Provide the [x, y] coordinate of the cell's center where the given text is located.  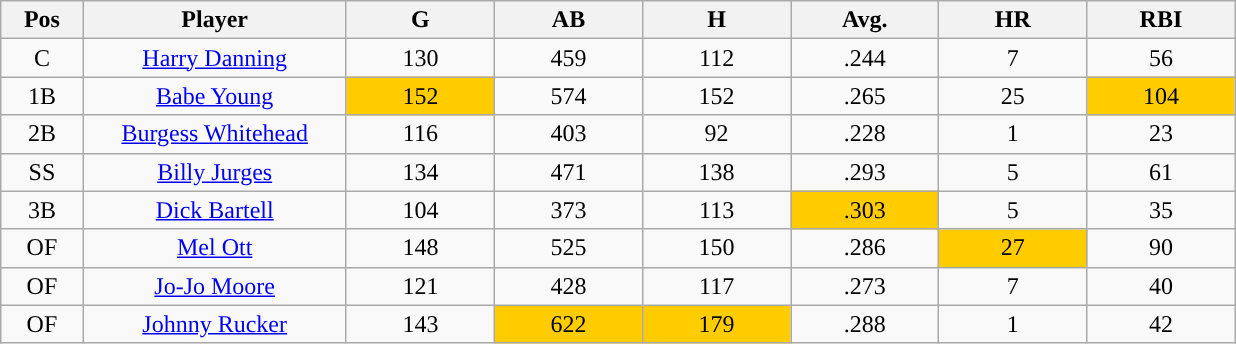
Babe Young [214, 96]
373 [568, 210]
.265 [865, 96]
112 [717, 58]
3B [42, 210]
90 [1161, 248]
Mel Ott [214, 248]
Johnny Rucker [214, 324]
116 [420, 134]
Harry Danning [214, 58]
H [717, 20]
.228 [865, 134]
56 [1161, 58]
RBI [1161, 20]
113 [717, 210]
SS [42, 172]
.244 [865, 58]
.303 [865, 210]
.293 [865, 172]
134 [420, 172]
Avg. [865, 20]
148 [420, 248]
27 [1013, 248]
35 [1161, 210]
40 [1161, 286]
143 [420, 324]
AB [568, 20]
.288 [865, 324]
61 [1161, 172]
G [420, 20]
42 [1161, 324]
130 [420, 58]
2B [42, 134]
403 [568, 134]
471 [568, 172]
150 [717, 248]
1B [42, 96]
23 [1161, 134]
HR [1013, 20]
.273 [865, 286]
Pos [42, 20]
Player [214, 20]
622 [568, 324]
428 [568, 286]
459 [568, 58]
138 [717, 172]
25 [1013, 96]
.286 [865, 248]
117 [717, 286]
92 [717, 134]
Dick Bartell [214, 210]
Jo-Jo Moore [214, 286]
179 [717, 324]
525 [568, 248]
Billy Jurges [214, 172]
C [42, 58]
121 [420, 286]
574 [568, 96]
Burgess Whitehead [214, 134]
